Identify which cell holds the provided text, then report its [x, y] central coordinate. 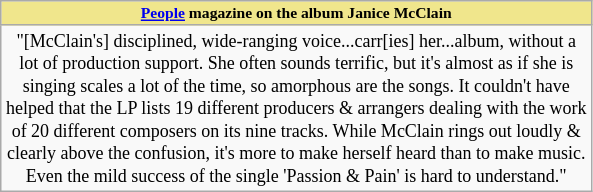
People magazine on the album Janice McClain [296, 13]
